Provide the [X, Y] coordinate of the cell's center where the given text is located.  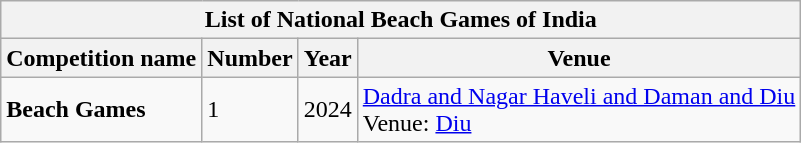
List of National Beach Games of India [401, 20]
Beach Games [102, 110]
Year [328, 58]
Competition name [102, 58]
2024 [328, 110]
Dadra and Nagar Haveli and Daman and DiuVenue: Diu [579, 110]
1 [250, 110]
Venue [579, 58]
Number [250, 58]
